Return the [x, y] coordinate for the center point of the cell that contains the specified text.  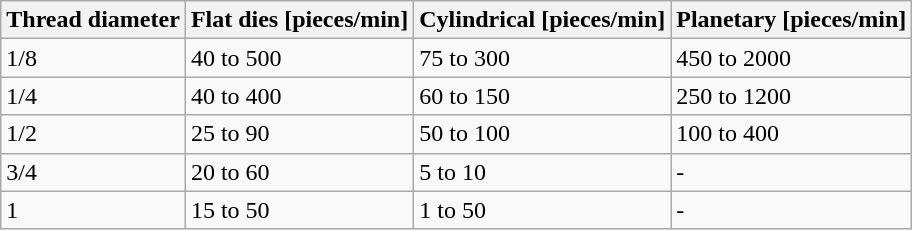
Flat dies [pieces/min] [299, 20]
1 to 50 [542, 210]
Cylindrical [pieces/min] [542, 20]
1/4 [94, 96]
1/2 [94, 134]
15 to 50 [299, 210]
250 to 1200 [792, 96]
3/4 [94, 172]
60 to 150 [542, 96]
100 to 400 [792, 134]
50 to 100 [542, 134]
5 to 10 [542, 172]
Thread diameter [94, 20]
450 to 2000 [792, 58]
1 [94, 210]
25 to 90 [299, 134]
20 to 60 [299, 172]
Planetary [pieces/min] [792, 20]
1/8 [94, 58]
75 to 300 [542, 58]
40 to 500 [299, 58]
40 to 400 [299, 96]
